Return the [X, Y] coordinate for the center point of the cell that contains the specified text.  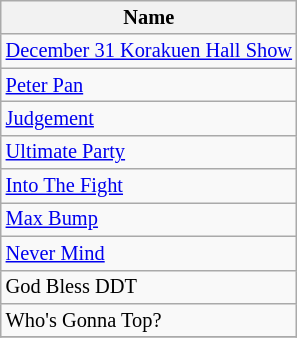
Name [149, 17]
Ultimate Party [149, 152]
December 31 Korakuen Hall Show [149, 51]
Peter Pan [149, 85]
Judgement [149, 118]
God Bless DDT [149, 287]
Who's Gonna Top? [149, 320]
Never Mind [149, 253]
Into The Fight [149, 186]
Max Bump [149, 219]
